From the cell containing the given text, extract its center point as [x, y] coordinate. 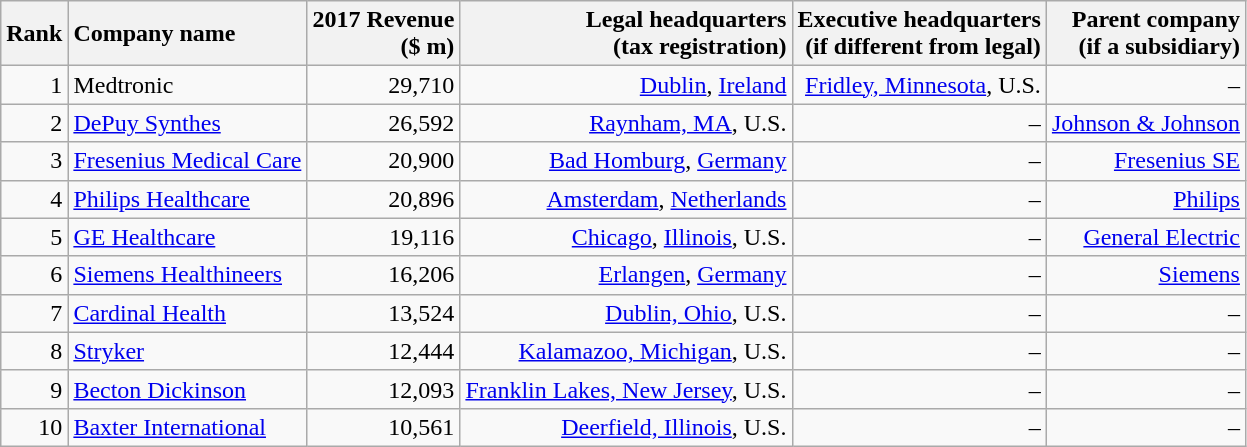
7 [34, 313]
19,116 [384, 237]
GE Healthcare [188, 237]
5 [34, 237]
Erlangen, Germany [626, 275]
Company name [188, 34]
2 [34, 123]
General Electric [1146, 237]
Chicago, Illinois, U.S. [626, 237]
Cardinal Health [188, 313]
13,524 [384, 313]
Becton Dickinson [188, 389]
Amsterdam, Netherlands [626, 199]
8 [34, 351]
Fresenius SE [1146, 161]
Siemens [1146, 275]
Franklin Lakes, New Jersey, U.S. [626, 389]
Dublin, Ireland [626, 85]
2017 Revenue($ m) [384, 34]
Deerfield, Illinois, U.S. [626, 427]
Siemens Healthineers [188, 275]
4 [34, 199]
Medtronic [188, 85]
Fridley, Minnesota, U.S. [919, 85]
Baxter International [188, 427]
DePuy Synthes [188, 123]
26,592 [384, 123]
Raynham, MA, U.S. [626, 123]
3 [34, 161]
6 [34, 275]
Philips Healthcare [188, 199]
Dublin, Ohio, U.S. [626, 313]
Legal headquarters(tax registration) [626, 34]
29,710 [384, 85]
Johnson & Johnson [1146, 123]
Parent company(if a subsidiary) [1146, 34]
20,896 [384, 199]
16,206 [384, 275]
Stryker [188, 351]
1 [34, 85]
20,900 [384, 161]
10,561 [384, 427]
12,444 [384, 351]
Bad Homburg, Germany [626, 161]
9 [34, 389]
Executive headquarters(if different from legal) [919, 34]
Rank [34, 34]
Kalamazoo, Michigan, U.S. [626, 351]
10 [34, 427]
Fresenius Medical Care [188, 161]
Philips [1146, 199]
12,093 [384, 389]
